Locate the cell with the specified text and output its (x, y) center coordinate. 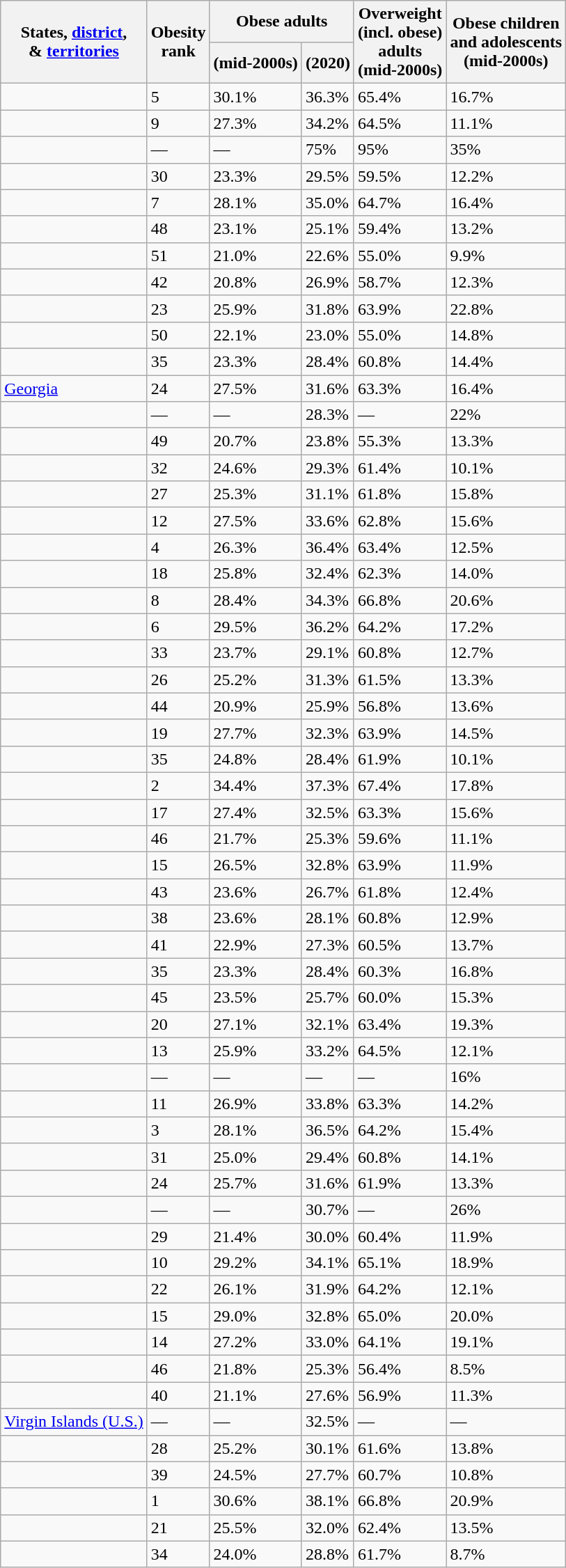
4 (178, 547)
31.3% (327, 680)
12.7% (506, 653)
22% (506, 415)
45 (178, 998)
13.8% (506, 1448)
27.1% (256, 1024)
12 (178, 521)
17.2% (506, 627)
48 (178, 229)
35% (506, 150)
8.7% (506, 1554)
34.3% (327, 600)
18.9% (506, 1263)
38.1% (327, 1501)
32 (178, 468)
24.6% (256, 468)
13 (178, 1051)
26 (178, 680)
Georgia (74, 388)
34.4% (256, 785)
16.8% (506, 971)
28.3% (327, 415)
23.1% (256, 229)
20.0% (506, 1316)
35.0% (327, 203)
38 (178, 918)
28.8% (327, 1554)
22.6% (327, 256)
36.3% (327, 97)
14.4% (506, 361)
17.8% (506, 785)
11.3% (506, 1395)
59.6% (400, 839)
22.8% (506, 308)
32.3% (327, 732)
59.5% (400, 176)
20.8% (256, 282)
29.0% (256, 1316)
14 (178, 1342)
60.3% (400, 971)
27.4% (256, 813)
14.5% (506, 732)
67.4% (400, 785)
23.0% (327, 335)
29 (178, 1236)
21.7% (256, 839)
13.5% (506, 1528)
29.3% (327, 468)
9 (178, 123)
51 (178, 256)
16% (506, 1077)
22 (178, 1289)
15.4% (506, 1130)
24.8% (256, 759)
22.1% (256, 335)
21.0% (256, 256)
24.0% (256, 1554)
14.8% (506, 335)
65.0% (400, 1316)
21.8% (256, 1369)
10 (178, 1263)
12.4% (506, 892)
2 (178, 785)
14.2% (506, 1104)
12.3% (506, 282)
61.7% (400, 1554)
Obese adults (281, 22)
30.0% (327, 1236)
28 (178, 1448)
23.5% (256, 998)
13.6% (506, 706)
30 (178, 176)
5 (178, 97)
23.7% (256, 653)
31.1% (327, 494)
16.7% (506, 97)
9.9% (506, 256)
60.5% (400, 945)
6 (178, 627)
26.1% (256, 1289)
26.3% (256, 547)
62.4% (400, 1528)
19 (178, 732)
64.1% (400, 1342)
23.8% (327, 441)
42 (178, 282)
56.8% (400, 706)
30.6% (256, 1501)
21 (178, 1528)
49 (178, 441)
27.2% (256, 1342)
39 (178, 1475)
36.4% (327, 547)
20 (178, 1024)
61.5% (400, 680)
65.1% (400, 1263)
29.4% (327, 1157)
34 (178, 1554)
58.7% (400, 282)
41 (178, 945)
37.3% (327, 785)
15.8% (506, 494)
Obese childrenand adolescents(mid-2000s) (506, 42)
56.4% (400, 1369)
Overweight(incl. obese)adults(mid-2000s) (400, 42)
33.6% (327, 521)
24.5% (256, 1475)
(mid-2000s) (256, 63)
50 (178, 335)
34.2% (327, 123)
20.7% (256, 441)
14.1% (506, 1157)
States, district, & territories (74, 42)
11 (178, 1104)
12.9% (506, 918)
60.0% (400, 998)
27.6% (327, 1395)
43 (178, 892)
31 (178, 1157)
19.1% (506, 1342)
Obesityrank (178, 42)
(2020) (327, 63)
34.1% (327, 1263)
32.1% (327, 1024)
20.6% (506, 600)
15.3% (506, 998)
8.5% (506, 1369)
25.8% (256, 574)
13.7% (506, 945)
36.5% (327, 1130)
Virgin Islands (U.S.) (74, 1422)
62.3% (400, 574)
60.7% (400, 1475)
8 (178, 600)
33.0% (327, 1342)
75% (327, 150)
95% (400, 150)
60.4% (400, 1236)
25.1% (327, 229)
27 (178, 494)
26.5% (256, 865)
26.7% (327, 892)
32.4% (327, 574)
1 (178, 1501)
26% (506, 1209)
59.4% (400, 229)
25.0% (256, 1157)
17 (178, 813)
10.8% (506, 1475)
31.8% (327, 308)
31.9% (327, 1289)
65.4% (400, 97)
55.3% (400, 441)
25.5% (256, 1528)
64.7% (400, 203)
12.2% (506, 176)
19.3% (506, 1024)
29.2% (256, 1263)
30.7% (327, 1209)
44 (178, 706)
3 (178, 1130)
21.4% (256, 1236)
61.4% (400, 468)
7 (178, 203)
21.1% (256, 1395)
29.1% (327, 653)
12.5% (506, 547)
56.9% (400, 1395)
40 (178, 1395)
62.8% (400, 521)
18 (178, 574)
23 (178, 308)
61.6% (400, 1448)
32.0% (327, 1528)
22.9% (256, 945)
14.0% (506, 574)
33.2% (327, 1051)
13.2% (506, 229)
33 (178, 653)
33.8% (327, 1104)
36.2% (327, 627)
